Find where the given text appears and provide that cell's center as [x, y] coordinate. 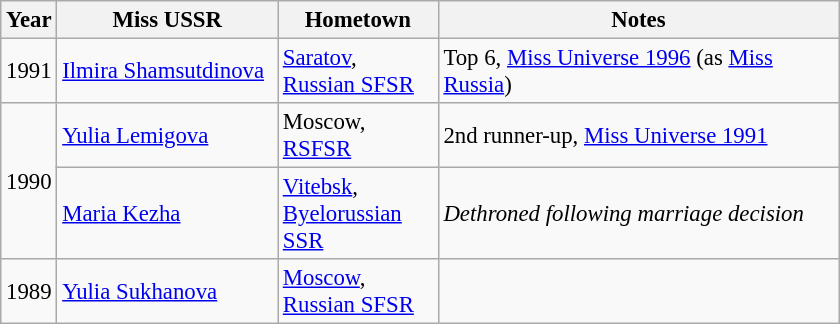
Notes [638, 20]
Yulia Lemigova [168, 136]
Moscow, Russian SFSR [358, 292]
2nd runner-up, Miss Universe 1991 [638, 136]
Saratov, Russian SFSR [358, 72]
1991 [29, 72]
1990 [29, 181]
Miss USSR [168, 20]
1989 [29, 292]
Yulia Sukhanova [168, 292]
Top 6, Miss Universe 1996 (as Miss Russia) [638, 72]
Year [29, 20]
Dethroned following marriage decision [638, 214]
Vitebsk, Byelorussian SSR [358, 214]
Maria Kezha [168, 214]
Moscow, RSFSR [358, 136]
Ilmira Shamsutdinova [168, 72]
Hometown [358, 20]
